Return (x, y) of the center of cell containing provided text 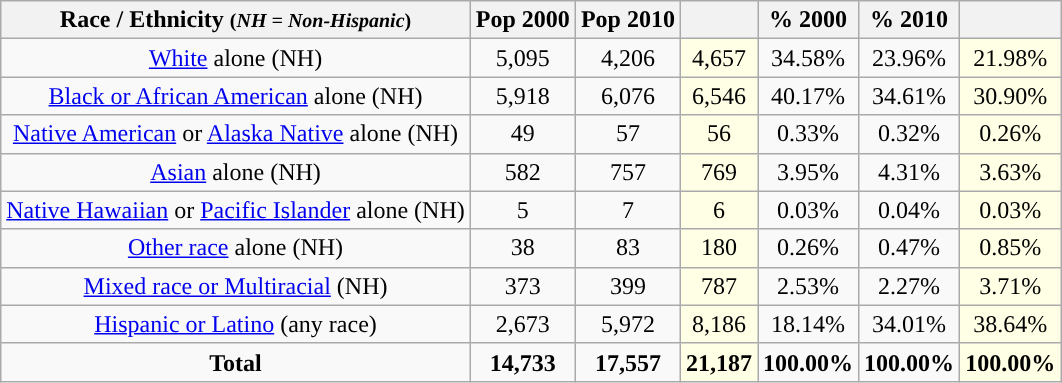
2,673 (522, 324)
Mixed race or Multiracial (NH) (236, 286)
17,557 (628, 362)
Pop 2010 (628, 20)
0.47% (910, 248)
49 (522, 134)
2.27% (910, 286)
4.31% (910, 172)
21,187 (718, 362)
56 (718, 134)
5,918 (522, 96)
757 (628, 172)
2.53% (808, 286)
769 (718, 172)
83 (628, 248)
787 (718, 286)
0.04% (910, 210)
Black or African American alone (NH) (236, 96)
Race / Ethnicity (NH = Non-Hispanic) (236, 20)
Native American or Alaska Native alone (NH) (236, 134)
38 (522, 248)
Native Hawaiian or Pacific Islander alone (NH) (236, 210)
6,546 (718, 96)
34.61% (910, 96)
Other race alone (NH) (236, 248)
57 (628, 134)
5 (522, 210)
40.17% (808, 96)
5,972 (628, 324)
21.98% (1010, 58)
Total (236, 362)
% 2000 (808, 20)
3.71% (1010, 286)
180 (718, 248)
373 (522, 286)
0.32% (910, 134)
8,186 (718, 324)
3.63% (1010, 172)
0.33% (808, 134)
18.14% (808, 324)
34.58% (808, 58)
Pop 2000 (522, 20)
Asian alone (NH) (236, 172)
23.96% (910, 58)
0.85% (1010, 248)
6,076 (628, 96)
White alone (NH) (236, 58)
30.90% (1010, 96)
5,095 (522, 58)
% 2010 (910, 20)
582 (522, 172)
3.95% (808, 172)
4,657 (718, 58)
38.64% (1010, 324)
14,733 (522, 362)
Hispanic or Latino (any race) (236, 324)
34.01% (910, 324)
6 (718, 210)
7 (628, 210)
399 (628, 286)
4,206 (628, 58)
